Output the (X, Y) coordinate of the center of the cell containing the given text.  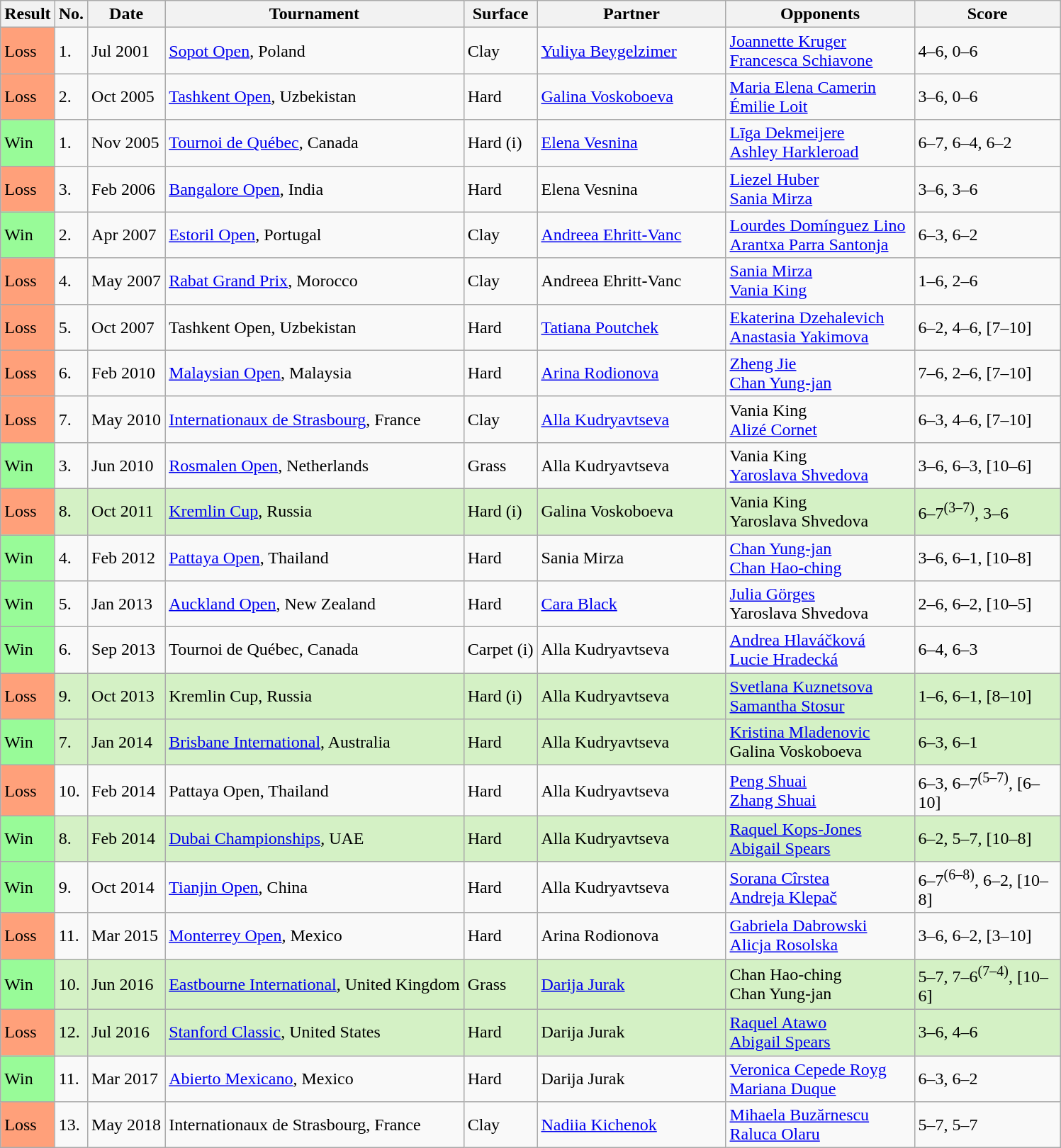
3–6, 4–6 (987, 1033)
Līga Dekmeijere Ashley Harkleroad (820, 143)
1–6, 2–6 (987, 281)
Partner (631, 14)
3–6, 6–2, [3–10] (987, 935)
Date (126, 14)
Oct 2013 (126, 696)
4–6, 0–6 (987, 51)
Gabriela Dabrowski Alicja Rosolska (820, 935)
Mar 2017 (126, 1079)
Rabat Grand Prix, Morocco (315, 281)
Lourdes Domínguez Lino Arantxa Parra Santonja (820, 235)
3–6, 0–6 (987, 96)
Ekaterina Dzehalevich Anastasia Yakimova (820, 327)
Raquel Atawo Abigail Spears (820, 1033)
May 2007 (126, 281)
Malaysian Open, Malaysia (315, 373)
7–6, 2–6, [7–10] (987, 373)
1–6, 6–1, [8–10] (987, 696)
Veronica Cepede Royg Mariana Duque (820, 1079)
Tianjin Open, China (315, 887)
May 2018 (126, 1125)
Zheng Jie Chan Yung-jan (820, 373)
Kristina Mladenovic Galina Voskoboeva (820, 743)
Bangalore Open, India (315, 188)
Monterrey Open, Mexico (315, 935)
6–2, 5–7, [10–8] (987, 839)
Yuliya Beygelzimer (631, 51)
3–6, 3–6 (987, 188)
Andrea Hlaváčková Lucie Hradecká (820, 651)
6–3, 4–6, [7–10] (987, 420)
5–7, 5–7 (987, 1125)
Carpet (i) (500, 651)
Jan 2014 (126, 743)
Result (28, 14)
Oct 2007 (126, 327)
3–6, 6–1, [10–8] (987, 557)
Brisbane International, Australia (315, 743)
Svetlana Kuznetsova Samantha Stosur (820, 696)
6–2, 4–6, [7–10] (987, 327)
13. (71, 1125)
Feb 2006 (126, 188)
12. (71, 1033)
Liezel Huber Sania Mirza (820, 188)
Nadiia Kichenok (631, 1125)
Oct 2011 (126, 512)
Surface (500, 14)
Feb 2010 (126, 373)
Estoril Open, Portugal (315, 235)
6–7(6–8), 6–2, [10–8] (987, 887)
Sep 2013 (126, 651)
Opponents (820, 14)
Tournament (315, 14)
Sania Mirza Vania King (820, 281)
Feb 2012 (126, 557)
Oct 2014 (126, 887)
Nov 2005 (126, 143)
2–6, 6–2, [10–5] (987, 604)
Raquel Kops-Jones Abigail Spears (820, 839)
Eastbourne International, United Kingdom (315, 984)
Rosmalen Open, Netherlands (315, 465)
Jun 2010 (126, 465)
3–6, 6–3, [10–6] (987, 465)
Mar 2015 (126, 935)
Tatiana Poutchek (631, 327)
Jun 2016 (126, 984)
Cara Black (631, 604)
Maria Elena Camerin Émilie Loit (820, 96)
6–7(3–7), 3–6 (987, 512)
Stanford Classic, United States (315, 1033)
Chan Yung-jan Chan Hao-ching (820, 557)
6–7, 6–4, 6–2 (987, 143)
Peng Shuai Zhang Shuai (820, 791)
Joannette Kruger Francesca Schiavone (820, 51)
6–4, 6–3 (987, 651)
Jul 2016 (126, 1033)
Jul 2001 (126, 51)
6–3, 6–1 (987, 743)
Dubai Championships, UAE (315, 839)
Abierto Mexicano, Mexico (315, 1079)
No. (71, 14)
Score (987, 14)
May 2010 (126, 420)
Jan 2013 (126, 604)
Auckland Open, New Zealand (315, 604)
Sorana Cîrstea Andreja Klepač (820, 887)
Chan Hao-ching Chan Yung-jan (820, 984)
6–3, 6–7(5–7), [6–10] (987, 791)
5–7, 7–6(7–4), [10–6] (987, 984)
Oct 2005 (126, 96)
Apr 2007 (126, 235)
Sania Mirza (631, 557)
Julia Görges Yaroslava Shvedova (820, 604)
Mihaela Buzărnescu Raluca Olaru (820, 1125)
Sopot Open, Poland (315, 51)
Vania King Alizé Cornet (820, 420)
